Locate the cell with the specified text and output its (x, y) center coordinate. 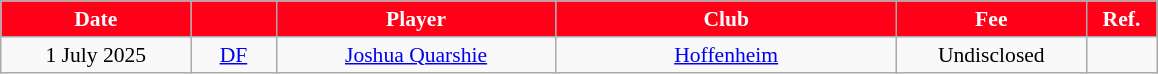
Hoffenheim (726, 55)
Club (726, 19)
Ref. (1121, 19)
Date (96, 19)
Fee (991, 19)
Joshua Quarshie (416, 55)
Player (416, 19)
DF (234, 55)
Undisclosed (991, 55)
1 July 2025 (96, 55)
